Output the (X, Y) coordinate of the center of the cell containing the given text.  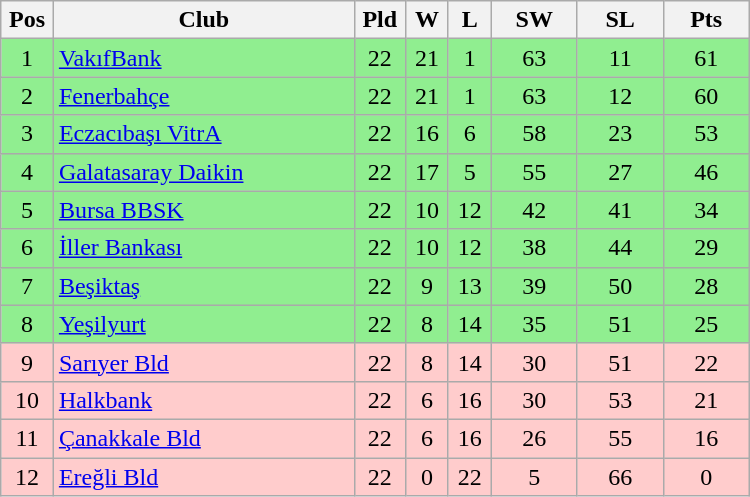
SL (620, 20)
VakıfBank (204, 58)
61 (706, 58)
42 (534, 210)
L (470, 20)
Beşiktaş (204, 286)
Sarıyer Bld (204, 362)
Eczacıbaşı VitrA (204, 134)
34 (706, 210)
4 (28, 172)
Ereğli Bld (204, 477)
39 (534, 286)
Pts (706, 20)
SW (534, 20)
44 (620, 248)
25 (706, 324)
Çanakkale Bld (204, 438)
46 (706, 172)
66 (620, 477)
W (426, 20)
35 (534, 324)
23 (620, 134)
3 (28, 134)
İller Bankası (204, 248)
38 (534, 248)
Yeşilyurt (204, 324)
Bursa BBSK (204, 210)
Halkbank (204, 400)
28 (706, 286)
60 (706, 96)
7 (28, 286)
Fenerbahçe (204, 96)
Pld (380, 20)
50 (620, 286)
29 (706, 248)
27 (620, 172)
41 (620, 210)
Club (204, 20)
58 (534, 134)
17 (426, 172)
2 (28, 96)
26 (534, 438)
Pos (28, 20)
Galatasaray Daikin (204, 172)
13 (470, 286)
